Detect which cell encompasses the target text, then output its (X, Y) center coordinate. 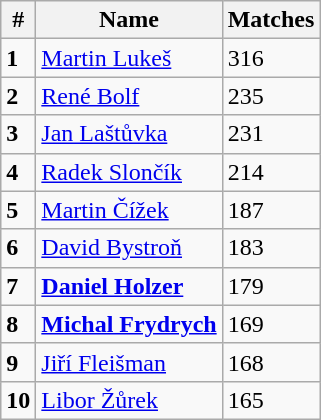
2 (18, 96)
169 (271, 324)
165 (271, 400)
10 (18, 400)
8 (18, 324)
Matches (271, 20)
187 (271, 210)
316 (271, 58)
Name (129, 20)
Libor Žůrek (129, 400)
183 (271, 248)
René Bolf (129, 96)
231 (271, 134)
1 (18, 58)
168 (271, 362)
Daniel Holzer (129, 286)
179 (271, 286)
# (18, 20)
235 (271, 96)
9 (18, 362)
3 (18, 134)
Jan Laštůvka (129, 134)
4 (18, 172)
Michal Frydrych (129, 324)
David Bystroň (129, 248)
5 (18, 210)
Jiří Fleišman (129, 362)
Martin Lukeš (129, 58)
Martin Čížek (129, 210)
7 (18, 286)
214 (271, 172)
Radek Slončík (129, 172)
6 (18, 248)
